Extract the [X, Y] coordinate from the center of the cell holding the provided text.  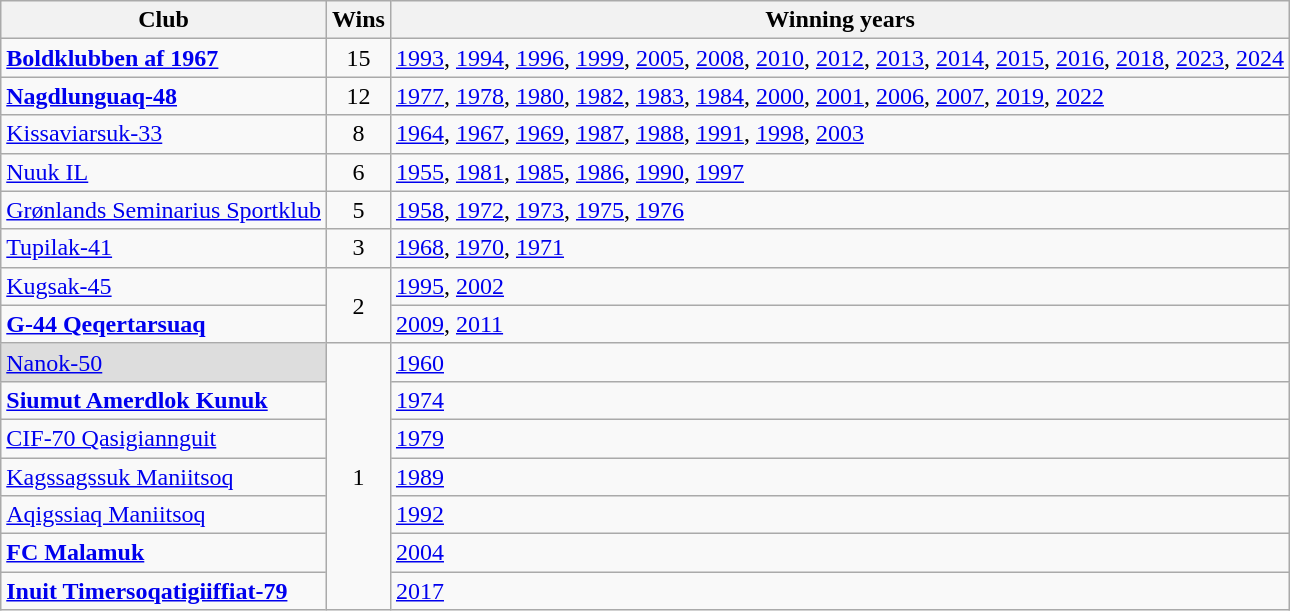
1974 [840, 400]
Nagdlunguaq-48 [164, 96]
2004 [840, 553]
Nuuk IL [164, 172]
2009, 2011 [840, 324]
3 [358, 248]
1995, 2002 [840, 286]
5 [358, 210]
Kissaviarsuk-33 [164, 134]
Club [164, 20]
1968, 1970, 1971 [840, 248]
1979 [840, 438]
FC Malamuk [164, 553]
1989 [840, 477]
Boldklubben af 1967 [164, 58]
Nanok-50 [164, 362]
1960 [840, 362]
2017 [840, 591]
Kagssagssuk Maniitsoq [164, 477]
15 [358, 58]
1955, 1981, 1985, 1986, 1990, 1997 [840, 172]
1958, 1972, 1973, 1975, 1976 [840, 210]
Inuit Timersoqatigiiffiat-79 [164, 591]
Wins [358, 20]
Kugsak-45 [164, 286]
Grønlands Seminarius Sportklub [164, 210]
G-44 Qeqertarsuaq [164, 324]
Tupilak-41 [164, 248]
6 [358, 172]
Aqigssiaq Maniitsoq [164, 515]
Siumut Amerdlok Kunuk [164, 400]
1993, 1994, 1996, 1999, 2005, 2008, 2010, 2012, 2013, 2014, 2015, 2016, 2018, 2023, 2024 [840, 58]
1977, 1978, 1980, 1982, 1983, 1984, 2000, 2001, 2006, 2007, 2019, 2022 [840, 96]
1 [358, 476]
1992 [840, 515]
12 [358, 96]
8 [358, 134]
CIF-70 Qasigiannguit [164, 438]
Winning years [840, 20]
1964, 1967, 1969, 1987, 1988, 1991, 1998, 2003 [840, 134]
2 [358, 305]
